Search for the cell housing the specified text and yield its [X, Y] center coordinate. 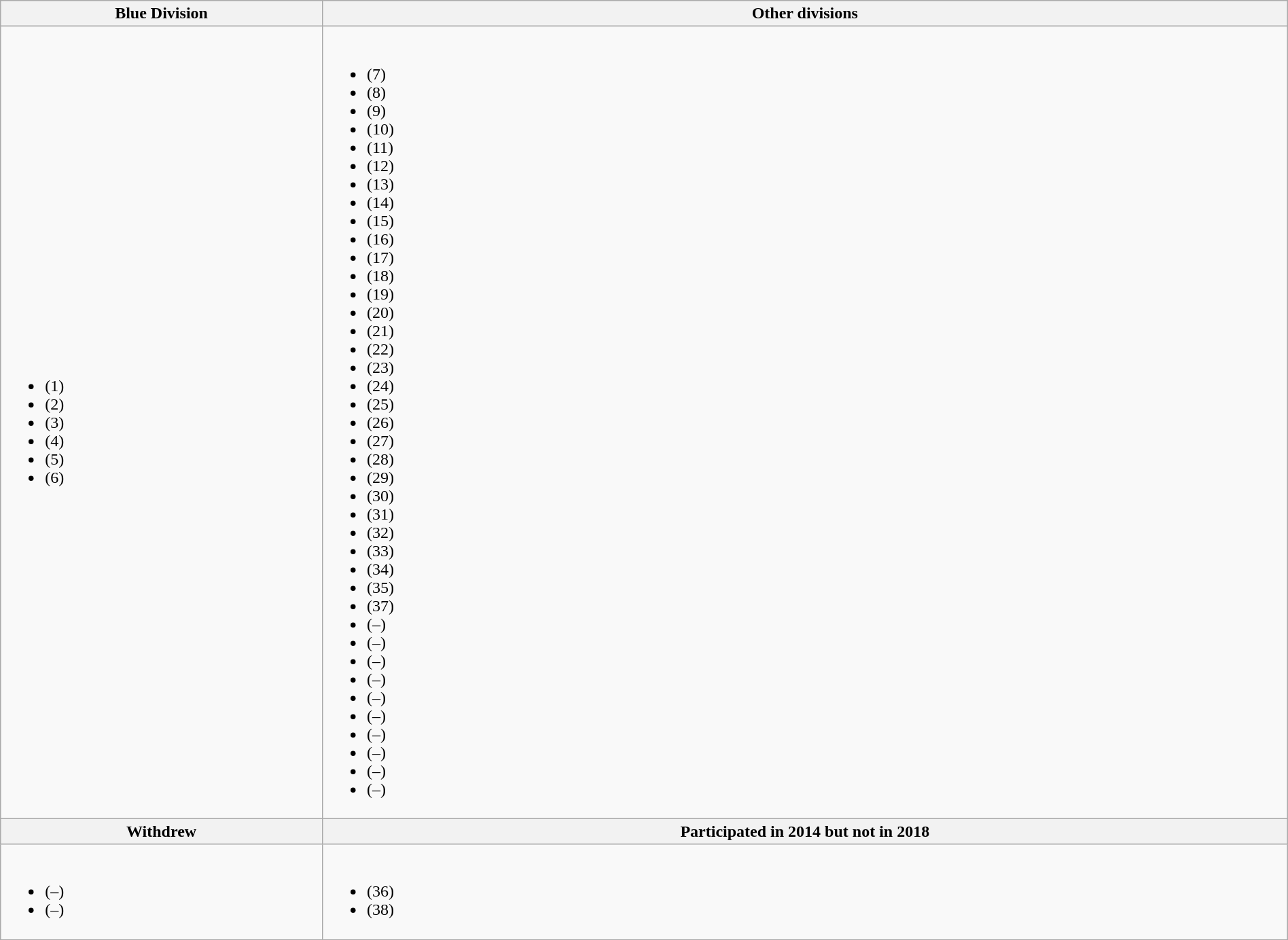
Other divisions [804, 14]
(1) (2) (3) (4) (5) (6) [162, 422]
Participated in 2014 but not in 2018 [804, 831]
Withdrew [162, 831]
Blue Division [162, 14]
(–) (–) [162, 892]
(36) (38) [804, 892]
